Detect which cell encompasses the target text, then output its [X, Y] center coordinate. 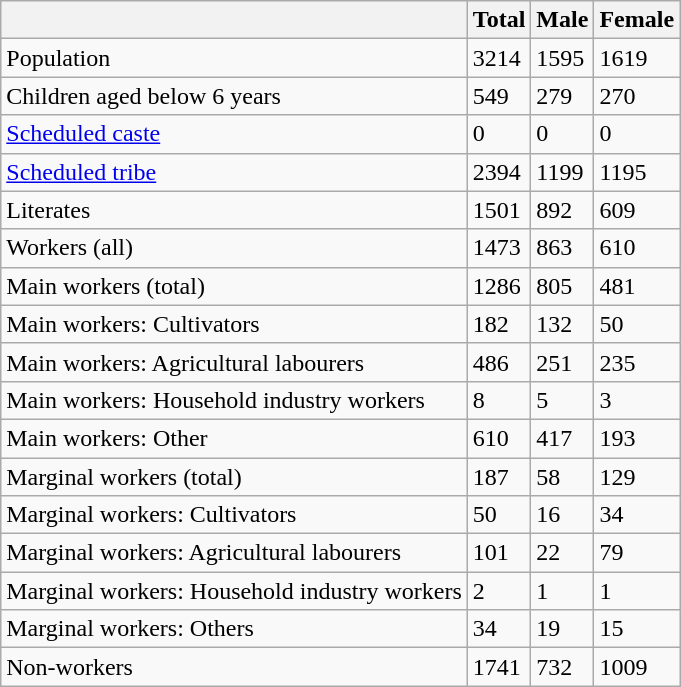
251 [562, 362]
481 [637, 286]
270 [637, 96]
1741 [499, 667]
892 [562, 210]
2 [499, 591]
Marginal workers: Cultivators [234, 515]
8 [499, 400]
193 [637, 438]
486 [499, 362]
1195 [637, 172]
19 [562, 629]
732 [562, 667]
1501 [499, 210]
22 [562, 553]
Main workers (total) [234, 286]
Workers (all) [234, 248]
79 [637, 553]
187 [499, 477]
Female [637, 20]
Marginal workers: Agricultural labourers [234, 553]
235 [637, 362]
1199 [562, 172]
129 [637, 477]
805 [562, 286]
Literates [234, 210]
Scheduled tribe [234, 172]
Children aged below 6 years [234, 96]
Male [562, 20]
1473 [499, 248]
609 [637, 210]
Scheduled caste [234, 134]
182 [499, 324]
Marginal workers: Others [234, 629]
Main workers: Other [234, 438]
5 [562, 400]
16 [562, 515]
1286 [499, 286]
58 [562, 477]
549 [499, 96]
1009 [637, 667]
Main workers: Agricultural labourers [234, 362]
Marginal workers: Household industry workers [234, 591]
2394 [499, 172]
863 [562, 248]
101 [499, 553]
Population [234, 58]
Marginal workers (total) [234, 477]
1595 [562, 58]
Main workers: Household industry workers [234, 400]
3214 [499, 58]
15 [637, 629]
Total [499, 20]
132 [562, 324]
1619 [637, 58]
Main workers: Cultivators [234, 324]
417 [562, 438]
279 [562, 96]
3 [637, 400]
Non-workers [234, 667]
